Return the (X, Y) coordinate for the center point of the cell that contains the specified text.  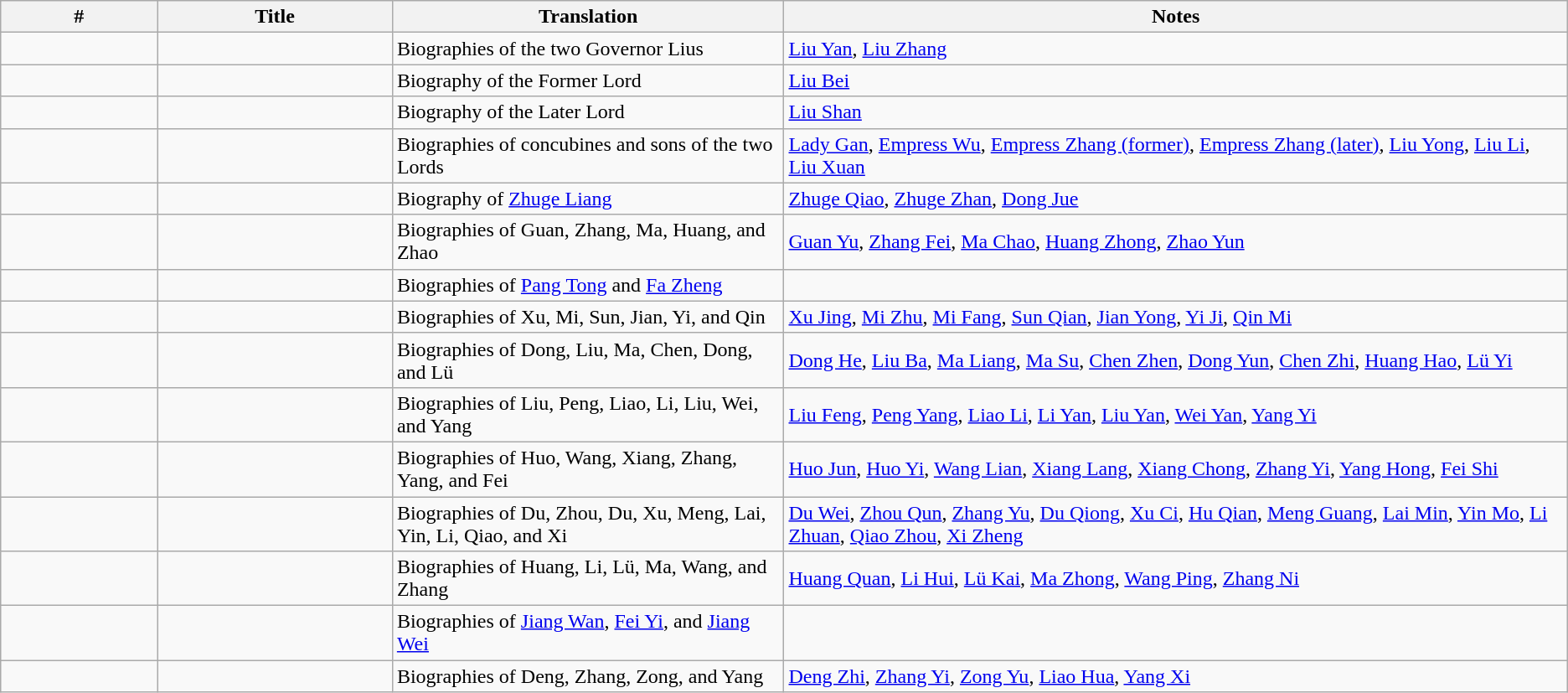
Title (275, 17)
Du Wei, Zhou Qun, Zhang Yu, Du Qiong, Xu Ci, Hu Qian, Meng Guang, Lai Min, Yin Mo, Li Zhuan, Qiao Zhou, Xi Zheng (1176, 523)
Zhuge Qiao, Zhuge Zhan, Dong Jue (1176, 199)
Biography of the Later Lord (588, 112)
Biographies of Huang, Li, Lü, Ma, Wang, and Zhang (588, 578)
Liu Shan (1176, 112)
Translation (588, 17)
Biographies of concubines and sons of the two Lords (588, 156)
Biography of the Former Lord (588, 80)
Biographies of Pang Tong and Fa Zheng (588, 285)
Biographies of Xu, Mi, Sun, Jian, Yi, and Qin (588, 317)
Biographies of Jiang Wan, Fei Yi, and Jiang Wei (588, 634)
Huang Quan, Li Hui, Lü Kai, Ma Zhong, Wang Ping, Zhang Ni (1176, 578)
Dong He, Liu Ba, Ma Liang, Ma Su, Chen Zhen, Dong Yun, Chen Zhi, Huang Hao, Lü Yi (1176, 360)
Guan Yu, Zhang Fei, Ma Chao, Huang Zhong, Zhao Yun (1176, 241)
Liu Feng, Peng Yang, Liao Li, Li Yan, Liu Yan, Wei Yan, Yang Yi (1176, 414)
Biography of Zhuge Liang (588, 199)
Liu Yan, Liu Zhang (1176, 49)
Xu Jing, Mi Zhu, Mi Fang, Sun Qian, Jian Yong, Yi Ji, Qin Mi (1176, 317)
Deng Zhi, Zhang Yi, Zong Yu, Liao Hua, Yang Xi (1176, 676)
# (79, 17)
Biographies of Huo, Wang, Xiang, Zhang, Yang, and Fei (588, 469)
Biographies of Guan, Zhang, Ma, Huang, and Zhao (588, 241)
Lady Gan, Empress Wu, Empress Zhang (former), Empress Zhang (later), Liu Yong, Liu Li, Liu Xuan (1176, 156)
Biographies of Liu, Peng, Liao, Li, Liu, Wei, and Yang (588, 414)
Biographies of Dong, Liu, Ma, Chen, Dong, and Lü (588, 360)
Huo Jun, Huo Yi, Wang Lian, Xiang Lang, Xiang Chong, Zhang Yi, Yang Hong, Fei Shi (1176, 469)
Biographies of Deng, Zhang, Zong, and Yang (588, 676)
Liu Bei (1176, 80)
Biographies of Du, Zhou, Du, Xu, Meng, Lai, Yin, Li, Qiao, and Xi (588, 523)
Notes (1176, 17)
Biographies of the two Governor Lius (588, 49)
